Detect which cell encompasses the target text, then output its [X, Y] center coordinate. 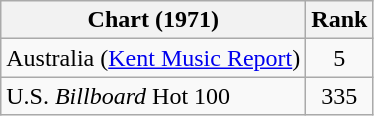
Australia (Kent Music Report) [154, 58]
335 [340, 96]
Rank [340, 20]
U.S. Billboard Hot 100 [154, 96]
5 [340, 58]
Chart (1971) [154, 20]
